Identify which cell holds the provided text, then report its (X, Y) central coordinate. 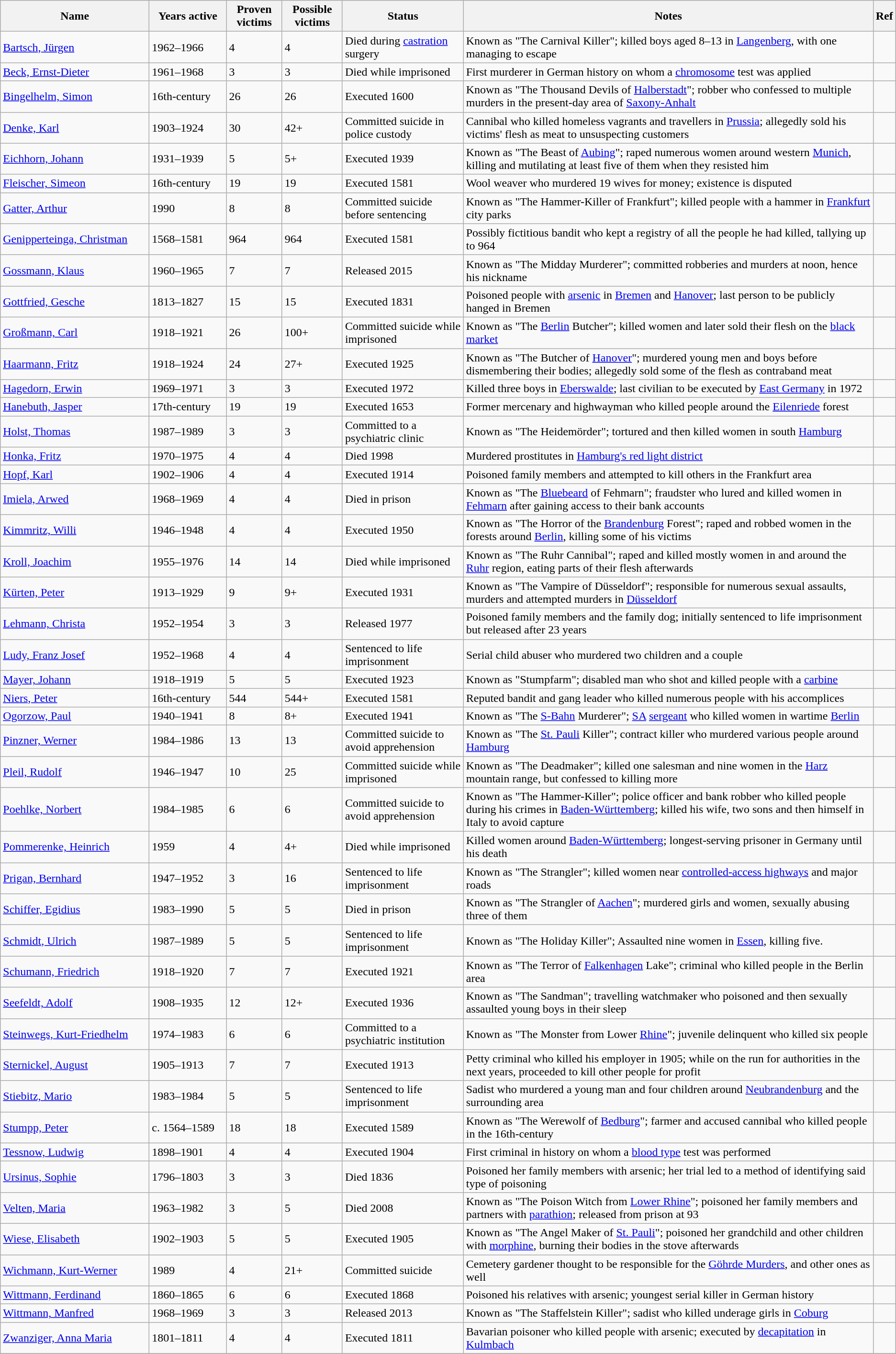
Ogorzow, Paul (75, 716)
1961–1968 (188, 72)
Zwanziger, Anna Maria (75, 1338)
1903–1924 (188, 127)
1983–1984 (188, 1096)
Executed 1936 (403, 1003)
Committed suicide (403, 1270)
Known as "The Holiday Killer"; Assaulted nine women in Essen, killing five. (668, 940)
Name (75, 16)
Executed 1931 (403, 593)
1902–1906 (188, 474)
Bingelhelm, Simon (75, 97)
Executed 1811 (403, 1338)
1984–1986 (188, 740)
Executed 1831 (403, 302)
1990 (188, 208)
Pommerenke, Heinrich (75, 847)
8+ (312, 716)
Wiese, Elisabeth (75, 1239)
Executed 1939 (403, 159)
1898–1901 (188, 1152)
Fleischer, Simeon (75, 183)
24 (254, 364)
Known as "The Hammer-Killer of Frankfurt"; killed people with a hammer in Frankfurt city parks (668, 208)
544+ (312, 698)
4+ (312, 847)
Hopf, Karl (75, 474)
Mayer, Johann (75, 679)
Known as "The S-Bahn Murderer"; SA sergeant who killed women in wartime Berlin (668, 716)
Executed 1972 (403, 389)
Released 2013 (403, 1313)
12+ (312, 1003)
1984–1985 (188, 810)
Gottfried, Gesche (75, 302)
1959 (188, 847)
Executed 1905 (403, 1239)
Died 1998 (403, 456)
1952–1968 (188, 655)
Gossmann, Klaus (75, 270)
Executed 1868 (403, 1295)
5+ (312, 159)
Possibly fictitious bandit who kept a registry of all the people he had killed, tallying up to 964 (668, 239)
Ref (885, 16)
Schmidt, Ulrich (75, 940)
Sternickel, August (75, 1065)
1860–1865 (188, 1295)
1813–1827 (188, 302)
Committed suicide before sentencing (403, 208)
Released 2015 (403, 270)
Executed 1913 (403, 1065)
1983–1990 (188, 910)
Niers, Peter (75, 698)
10 (254, 772)
Steinwegs, Kurt-Friedhelm (75, 1034)
Imiela, Arwed (75, 499)
1568–1581 (188, 239)
1946–1948 (188, 530)
1905–1913 (188, 1065)
Known as "The Horror of the Brandenburg Forest"; raped and robbed women in the forests around Berlin, killing some of his victims (668, 530)
1918–1921 (188, 332)
1918–1919 (188, 679)
Wichmann, Kurt-Werner (75, 1270)
Poisoned people with arsenic in Bremen and Hanover; last person to be publicly hanged in Bremen (668, 302)
Schumann, Friedrich (75, 972)
1801–1811 (188, 1338)
1955–1976 (188, 561)
1902–1903 (188, 1239)
1963–1982 (188, 1207)
Released 1977 (403, 623)
Cemetery gardener thought to be responsible for the Göhrde Murders, and other ones as well (668, 1270)
Denke, Karl (75, 127)
Petty criminal who killed his employer in 1905; while on the run for authorities in the next years, proceeded to kill other people for profit (668, 1065)
Pinzner, Werner (75, 740)
Eichhorn, Johann (75, 159)
25 (312, 772)
Committed suicide in police custody (403, 127)
Serial child abuser who murdered two children and a couple (668, 655)
1974–1983 (188, 1034)
Known as "The Poison Witch from Lower Rhine"; poisoned her family members and partners with parathion; released from prison at 93 (668, 1207)
Murdered prostitutes in Hamburg's red light district (668, 456)
Executed 1921 (403, 972)
Poisoned family members and the family dog; initially sentenced to life imprisonment but released after 23 years (668, 623)
Proven victims (254, 16)
Notes (668, 16)
9 (254, 593)
Known as "The Beast of Aubing"; raped numerous women around western Munich, killing and mutilating at least five of them when they resisted him (668, 159)
Kroll, Joachim (75, 561)
Großmann, Carl (75, 332)
Sadist who murdered a young man and four children around Neubrandenburg and the surrounding area (668, 1096)
Ludy, Franz Josef (75, 655)
1908–1935 (188, 1003)
Years active (188, 16)
Killed three boys in Eberswalde; last civilian to be executed by East Germany in 1972 (668, 389)
Known as "The Deadmaker"; killed one salesman and nine women in the Harz mountain range, but confessed to killing more (668, 772)
9+ (312, 593)
1946–1947 (188, 772)
1947–1952 (188, 878)
Ursinus, Sophie (75, 1177)
1931–1939 (188, 159)
Executed 1925 (403, 364)
Executed 1914 (403, 474)
Known as "The Heidemörder"; tortured and then killed women in south Hamburg (668, 432)
Known as "The Terror of Falkenhagen Lake"; criminal who killed people in the Berlin area (668, 972)
1962–1966 (188, 47)
12 (254, 1003)
30 (254, 127)
Known as "The Monster from Lower Rhine"; juvenile delinquent who killed six people (668, 1034)
Poisoned her family members with arsenic; her trial led to a method of identifying said type of poisoning (668, 1177)
1960–1965 (188, 270)
Executed 1941 (403, 716)
1989 (188, 1270)
Known as "The Werewolf of Bedburg"; farmer and accused cannibal who killed people in the 16th-century (668, 1127)
Killed women around Baden-Württemberg; longest-serving prisoner in Germany until his death (668, 847)
Wool weaver who murdered 19 wives for money; existence is disputed (668, 183)
Prigan, Bernhard (75, 878)
Known as "The Staffelstein Killer"; sadist who killed underage girls in Coburg (668, 1313)
Executed 1600 (403, 97)
16 (312, 878)
Wittmann, Manfred (75, 1313)
1969–1971 (188, 389)
21+ (312, 1270)
Executed 1589 (403, 1127)
Wittmann, Ferdinand (75, 1295)
Died 1836 (403, 1177)
Tessnow, Ludwig (75, 1152)
Lehmann, Christa (75, 623)
Committed to a psychiatric clinic (403, 432)
Former mercenary and highwayman who killed people around the Eilenriede forest (668, 407)
Schiffer, Egidius (75, 910)
Poisoned family members and attempted to kill others in the Frankfurt area (668, 474)
Honka, Fritz (75, 456)
Died 2008 (403, 1207)
Known as "The Midday Murderer"; committed robberies and murders at noon, hence his nickname (668, 270)
Known as "The Butcher of Hanover"; murdered young men and boys before dismembering their bodies; allegedly sold some of the flesh as contraband meat (668, 364)
1918–1924 (188, 364)
1796–1803 (188, 1177)
Beck, Ernst-Dieter (75, 72)
17th-century (188, 407)
Known as "The Bluebeard of Fehmarn"; fraudster who lured and killed women in Fehmarn after gaining access to their bank accounts (668, 499)
Seefeldt, Adolf (75, 1003)
1940–1941 (188, 716)
Known as "The Carnival Killer"; killed boys aged 8–13 in Langenberg, with one managing to escape (668, 47)
Committed to a psychiatric institution (403, 1034)
1913–1929 (188, 593)
Poehlke, Norbert (75, 810)
Pleil, Rudolf (75, 772)
Known as "The Sandman"; travelling watchmaker who poisoned and then sexually assaulted young boys in their sleep (668, 1003)
Cannibal who killed homeless vagrants and travellers in Prussia; allegedly sold his victims' flesh as meat to unsuspecting customers (668, 127)
Known as "The Ruhr Cannibal"; raped and killed mostly women in and around the Ruhr region, eating parts of their flesh afterwards (668, 561)
c. 1564–1589 (188, 1127)
Known as "Stumpfarm"; disabled man who shot and killed people with a carbine (668, 679)
Stumpp, Peter (75, 1127)
First murderer in German history on whom a chromosome test was applied (668, 72)
Stiebitz, Mario (75, 1096)
Bavarian poisoner who killed people with arsenic; executed by decapitation in Kulmbach (668, 1338)
42+ (312, 127)
Gatter, Arthur (75, 208)
Known as "The Berlin Butcher"; killed women and later sold their flesh on the black market (668, 332)
1918–1920 (188, 972)
1970–1975 (188, 456)
1952–1954 (188, 623)
Poisoned his relatives with arsenic; youngest serial killer in German history (668, 1295)
Known as "The Strangler"; killed women near controlled-access highways and major roads (668, 878)
Kürten, Peter (75, 593)
Known as "The St. Pauli Killer"; contract killer who murdered various people around Hamburg (668, 740)
Executed 1904 (403, 1152)
Died during castration surgery (403, 47)
Known as "The Strangler of Aachen"; murdered girls and women, sexually abusing three of them (668, 910)
Haarmann, Fritz (75, 364)
27+ (312, 364)
Known as "The Vampire of Düsseldorf"; responsible for numerous sexual assaults, murders and attempted murders in Düsseldorf (668, 593)
Hagedorn, Erwin (75, 389)
Bartsch, Jürgen (75, 47)
Executed 1950 (403, 530)
Velten, Maria (75, 1207)
Known as "The Angel Maker of St. Pauli"; poisoned her grandchild and other children with morphine, burning their bodies in the stove afterwards (668, 1239)
First criminal in history on whom a blood type test was performed (668, 1152)
Genipperteinga, Christman (75, 239)
Holst, Thomas (75, 432)
Executed 1923 (403, 679)
Possible victims (312, 16)
Reputed bandit and gang leader who killed numerous people with his accomplices (668, 698)
Executed 1653 (403, 407)
Known as "The Thousand Devils of Halberstadt"; robber who confessed to multiple murders in the present-day area of Saxony-Anhalt (668, 97)
Hanebuth, Jasper (75, 407)
Status (403, 16)
Kimmritz, Willi (75, 530)
100+ (312, 332)
544 (254, 698)
